Pinpoint the cell where the given text exists, returning its (x, y) midpoint coordinate. 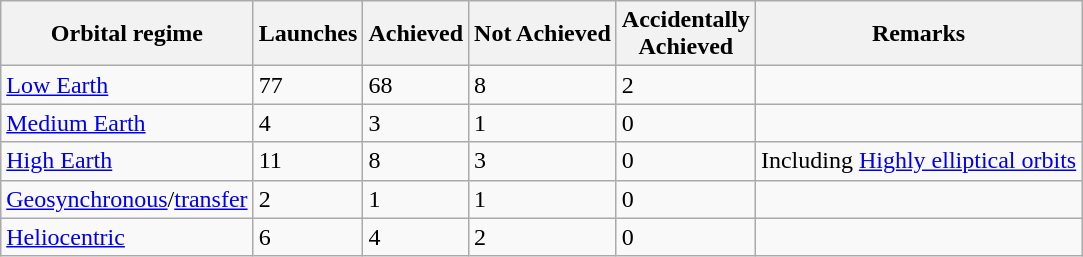
68 (416, 85)
High Earth (127, 161)
Achieved (416, 34)
Not Achieved (543, 34)
11 (308, 161)
Launches (308, 34)
AccidentallyAchieved (686, 34)
6 (308, 237)
Including Highly elliptical orbits (918, 161)
77 (308, 85)
Medium Earth (127, 123)
Heliocentric (127, 237)
Geosynchronous/transfer (127, 199)
Low Earth (127, 85)
Remarks (918, 34)
Orbital regime (127, 34)
